Search for the cell housing the specified text and yield its [X, Y] center coordinate. 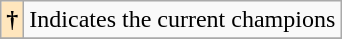
Indicates the current champions [182, 20]
† [12, 20]
